Extract the (X, Y) coordinate from the center of the cell holding the provided text.  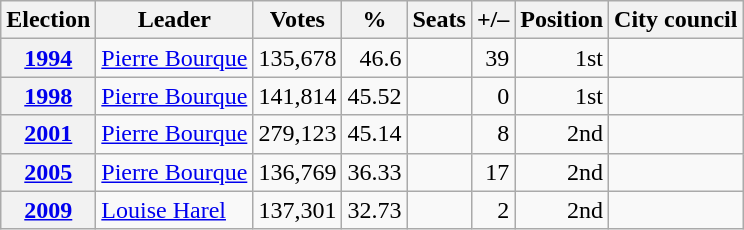
% (374, 20)
141,814 (298, 96)
1994 (48, 58)
0 (492, 96)
279,123 (298, 134)
Louise Harel (174, 210)
46.6 (374, 58)
45.14 (374, 134)
8 (492, 134)
Seats (439, 20)
Election (48, 20)
136,769 (298, 172)
Leader (174, 20)
137,301 (298, 210)
45.52 (374, 96)
1998 (48, 96)
17 (492, 172)
+/– (492, 20)
Position (562, 20)
2001 (48, 134)
Votes (298, 20)
2009 (48, 210)
32.73 (374, 210)
135,678 (298, 58)
2 (492, 210)
39 (492, 58)
2005 (48, 172)
City council (676, 20)
36.33 (374, 172)
